Search for the cell housing the specified text and yield its [X, Y] center coordinate. 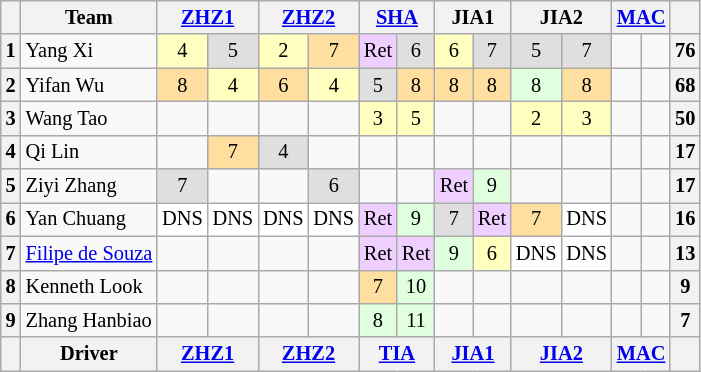
Wang Tao [90, 118]
50 [685, 118]
76 [685, 51]
Ziyi Zhang [90, 186]
Yan Chuang [90, 219]
Yifan Wu [90, 85]
Zhang Hanbiao [90, 320]
68 [685, 85]
Filipe de Souza [90, 253]
Yang Xi [90, 51]
13 [685, 253]
Kenneth Look [90, 287]
Driver [90, 354]
1 [11, 51]
Team [90, 17]
11 [416, 320]
16 [685, 219]
TIA [397, 354]
10 [416, 287]
SHA [397, 17]
Qi Lin [90, 152]
